Find where the given text appears and provide that cell's center as (X, Y) coordinate. 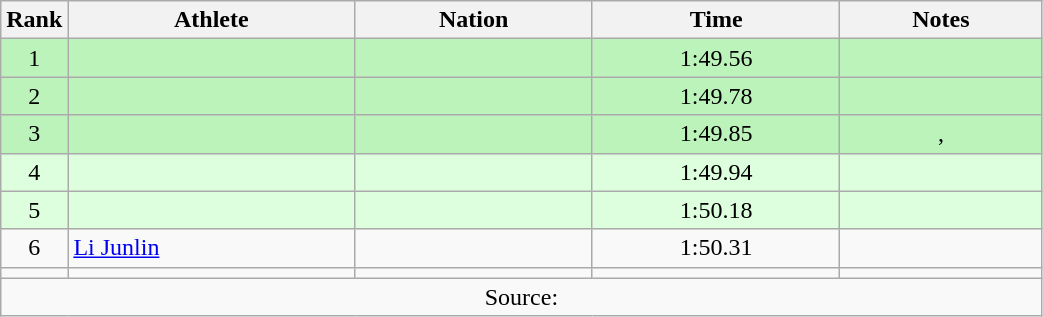
6 (34, 248)
1:49.94 (716, 172)
5 (34, 210)
Nation (474, 20)
Source: (522, 297)
Time (716, 20)
1:50.18 (716, 210)
Athlete (212, 20)
, (941, 134)
1:49.56 (716, 58)
Rank (34, 20)
4 (34, 172)
1:49.85 (716, 134)
3 (34, 134)
1 (34, 58)
Li Junlin (212, 248)
2 (34, 96)
1:50.31 (716, 248)
1:49.78 (716, 96)
Notes (941, 20)
